Extract the [x, y] coordinate from the center of the cell holding the provided text.  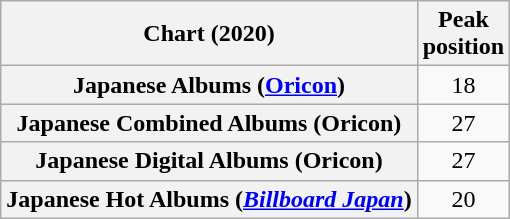
Chart (2020) [209, 34]
Japanese Albums (Oricon) [209, 85]
18 [463, 85]
Peakposition [463, 34]
Japanese Combined Albums (Oricon) [209, 123]
Japanese Digital Albums (Oricon) [209, 161]
20 [463, 199]
Japanese Hot Albums (Billboard Japan) [209, 199]
